Return (X, Y) of the center of cell containing provided text 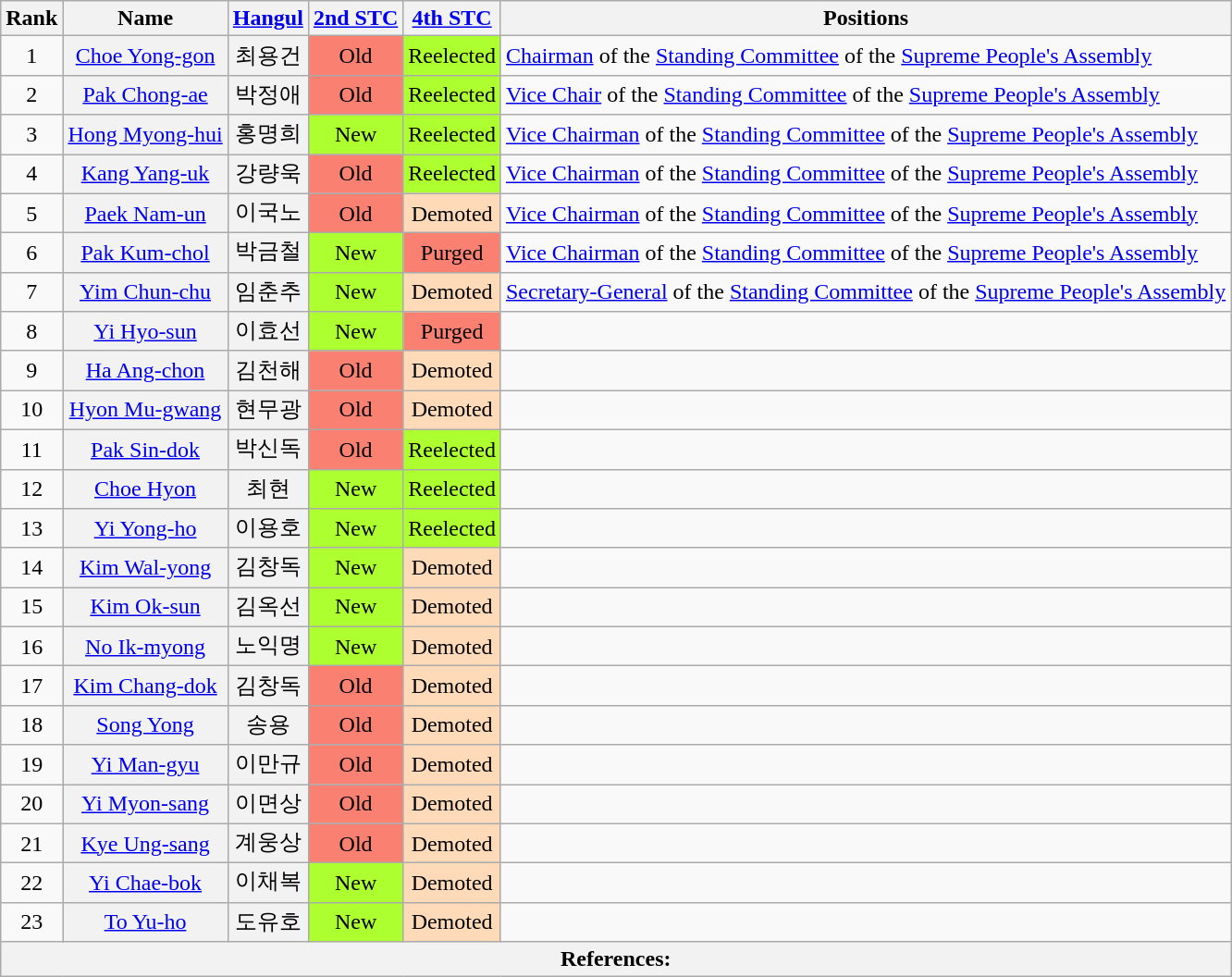
21 (31, 844)
Choe Hyon (145, 488)
Yim Chun-chu (145, 292)
12 (31, 488)
13 (31, 529)
이용호 (268, 529)
Yi Man-gyu (145, 764)
Yi Myon-sang (145, 805)
노익명 (268, 646)
7 (31, 292)
이효선 (268, 331)
Hangul (268, 19)
Kim Chang-dok (145, 686)
이만규 (268, 764)
5 (31, 213)
2nd STC (355, 19)
도유호 (268, 921)
최용건 (268, 56)
Yi Hyo-sun (145, 331)
10 (31, 411)
이국노 (268, 213)
Hyon Mu-gwang (145, 411)
4th STC (452, 19)
Positions (866, 19)
16 (31, 646)
8 (31, 331)
Vice Chair of the Standing Committee of the Supreme People's Assembly (866, 94)
6 (31, 254)
Chairman of the Standing Committee of the Supreme People's Assembly (866, 56)
Kim Ok-sun (145, 607)
15 (31, 607)
Secretary-General of the Standing Committee of the Supreme People's Assembly (866, 292)
Pak Kum-chol (145, 254)
박정애 (268, 94)
To Yu-ho (145, 921)
19 (31, 764)
18 (31, 725)
2 (31, 94)
최현 (268, 488)
Pak Sin-dok (145, 450)
강량욱 (268, 174)
3 (31, 135)
Kim Wal-yong (145, 568)
11 (31, 450)
17 (31, 686)
송용 (268, 725)
Song Yong (145, 725)
14 (31, 568)
Hong Myong-hui (145, 135)
Rank (31, 19)
Kang Yang-uk (145, 174)
20 (31, 805)
No Ik-myong (145, 646)
1 (31, 56)
Choe Yong-gon (145, 56)
김옥선 (268, 607)
이면상 (268, 805)
Name (145, 19)
22 (31, 883)
Kye Ung-sang (145, 844)
임춘추 (268, 292)
현무광 (268, 411)
Pak Chong-ae (145, 94)
이채복 (268, 883)
박금철 (268, 254)
Ha Ang-chon (145, 370)
4 (31, 174)
Paek Nam-un (145, 213)
박신독 (268, 450)
Yi Yong-ho (145, 529)
23 (31, 921)
김천해 (268, 370)
Yi Chae-bok (145, 883)
9 (31, 370)
References: (616, 959)
계웅상 (268, 844)
홍명희 (268, 135)
